For the text-containing cell, return its midpoint in (X, Y) coordinate format. 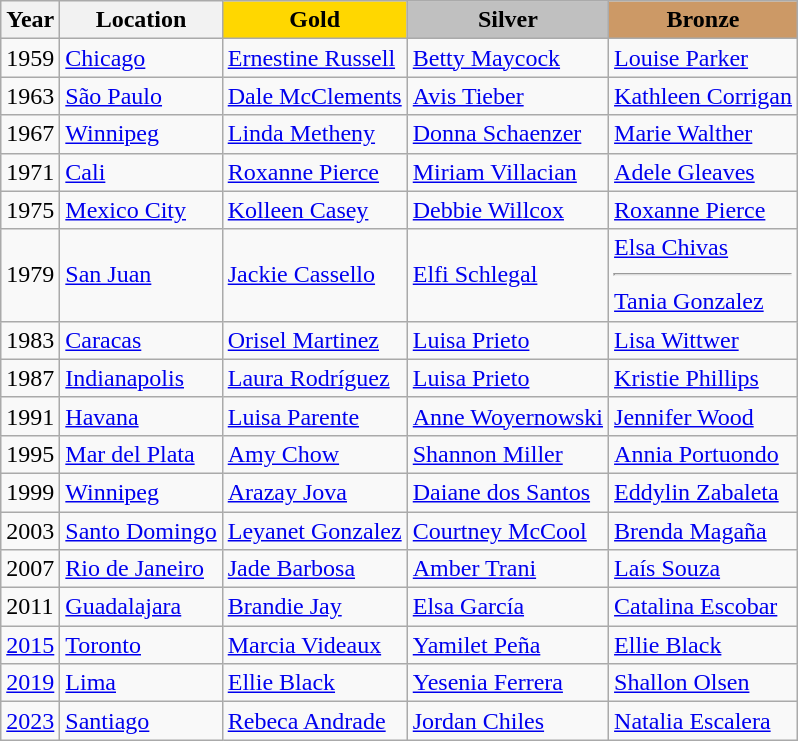
Amber Trani (508, 569)
Kristie Phillips (704, 378)
Annia Portuondo (704, 454)
Rebeca Andrade (314, 721)
Adele Gleaves (704, 172)
Rio de Janeiro (141, 569)
Leyanet Gonzalez (314, 531)
Laís Souza (704, 569)
Jade Barbosa (314, 569)
Anne Woyernowski (508, 416)
Guadalajara (141, 607)
1959 (30, 58)
Jackie Cassello (314, 275)
Kathleen Corrigan (704, 96)
Brenda Magaña (704, 531)
Marie Walther (704, 134)
1987 (30, 378)
1995 (30, 454)
São Paulo (141, 96)
Chicago (141, 58)
Jennifer Wood (704, 416)
Kolleen Casey (314, 210)
2007 (30, 569)
Debbie Willcox (508, 210)
1983 (30, 340)
Bronze (704, 20)
1967 (30, 134)
1975 (30, 210)
Marcia Videaux (314, 645)
1963 (30, 96)
Lisa Wittwer (704, 340)
2003 (30, 531)
1979 (30, 275)
Santiago (141, 721)
2019 (30, 683)
Jordan Chiles (508, 721)
Location (141, 20)
Caracas (141, 340)
Courtney McCool (508, 531)
1991 (30, 416)
2015 (30, 645)
Brandie Jay (314, 607)
Mexico City (141, 210)
Ernestine Russell (314, 58)
1971 (30, 172)
1999 (30, 492)
Natalia Escalera (704, 721)
San Juan (141, 275)
Indianapolis (141, 378)
Louise Parker (704, 58)
Avis Tieber (508, 96)
Yamilet Peña (508, 645)
Toronto (141, 645)
Santo Domingo (141, 531)
Linda Metheny (314, 134)
Arazay Jova (314, 492)
Lima (141, 683)
Betty Maycock (508, 58)
Gold (314, 20)
Dale McClements (314, 96)
Orisel Martinez (314, 340)
Laura Rodríguez (314, 378)
Year (30, 20)
Elsa Chivas Tania Gonzalez (704, 275)
Luisa Parente (314, 416)
Elsa García (508, 607)
Donna Schaenzer (508, 134)
Havana (141, 416)
2023 (30, 721)
Catalina Escobar (704, 607)
Shannon Miller (508, 454)
Amy Chow (314, 454)
Mar del Plata (141, 454)
Miriam Villacian (508, 172)
Cali (141, 172)
Shallon Olsen (704, 683)
2011 (30, 607)
Eddylin Zabaleta (704, 492)
Yesenia Ferrera (508, 683)
Daiane dos Santos (508, 492)
Silver (508, 20)
Elfi Schlegal (508, 275)
